From the cell containing the given text, extract its center point as (x, y) coordinate. 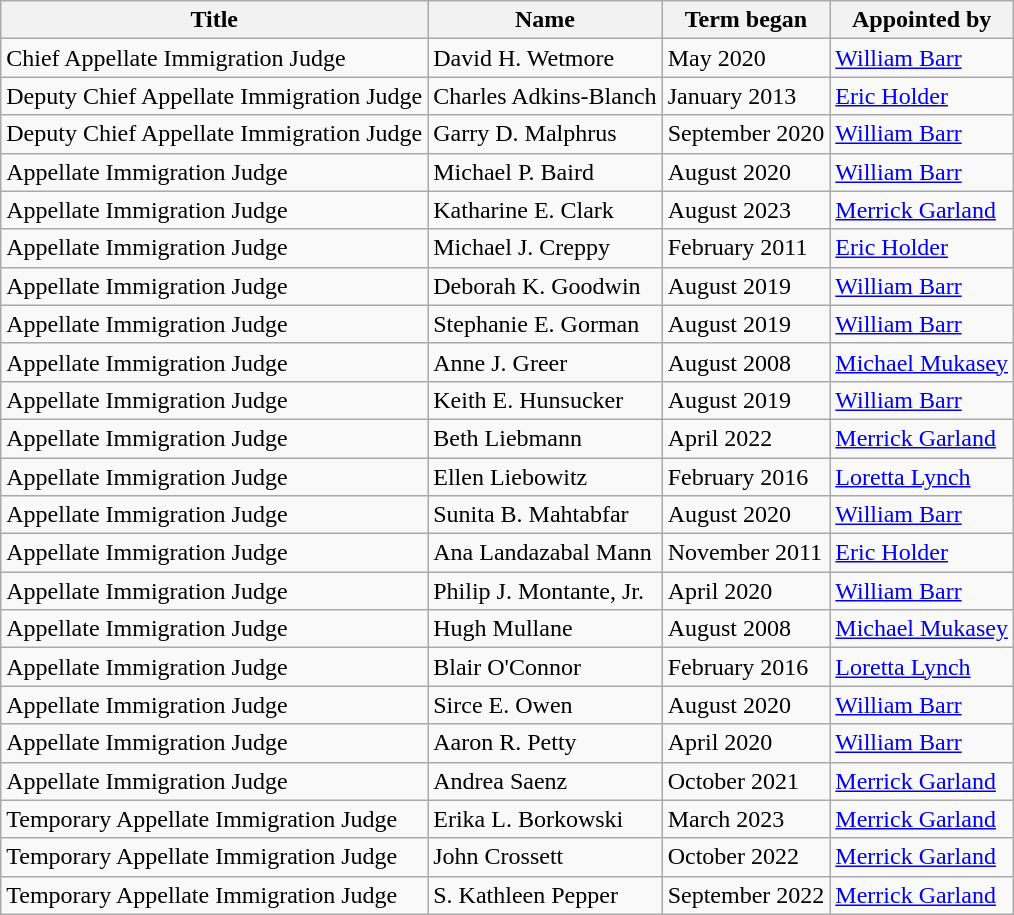
Blair O'Connor (545, 667)
Aaron R. Petty (545, 743)
Term began (746, 20)
Name (545, 20)
October 2022 (746, 857)
September 2020 (746, 134)
January 2013 (746, 96)
Andrea Saenz (545, 781)
Michael J. Creppy (545, 248)
John Crossett (545, 857)
Stephanie E. Gorman (545, 324)
Ellen Liebowitz (545, 477)
Appointed by (922, 20)
March 2023 (746, 819)
Erika L. Borkowski (545, 819)
Deborah K. Goodwin (545, 286)
November 2011 (746, 553)
Philip J. Montante, Jr. (545, 591)
Beth Liebmann (545, 438)
August 2023 (746, 210)
Sirce E. Owen (545, 705)
September 2022 (746, 895)
February 2011 (746, 248)
Hugh Mullane (545, 629)
Garry D. Malphrus (545, 134)
David H. Wetmore (545, 58)
October 2021 (746, 781)
Title (214, 20)
Michael P. Baird (545, 172)
May 2020 (746, 58)
Charles Adkins-Blanch (545, 96)
Ana Landazabal Mann (545, 553)
Sunita B. Mahtabfar (545, 515)
April 2022 (746, 438)
Chief Appellate Immigration Judge (214, 58)
Keith E. Hunsucker (545, 400)
Anne J. Greer (545, 362)
Katharine E. Clark (545, 210)
S. Kathleen Pepper (545, 895)
